Search for the cell housing the specified text and yield its [X, Y] center coordinate. 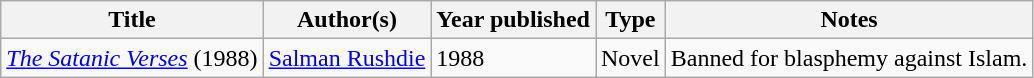
The Satanic Verses (1988) [132, 58]
Title [132, 20]
Novel [631, 58]
Year published [514, 20]
Notes [849, 20]
Author(s) [347, 20]
Type [631, 20]
1988 [514, 58]
Salman Rushdie [347, 58]
Banned for blasphemy against Islam. [849, 58]
